Provide the (x, y) coordinate of the cell's center where the given text is located.  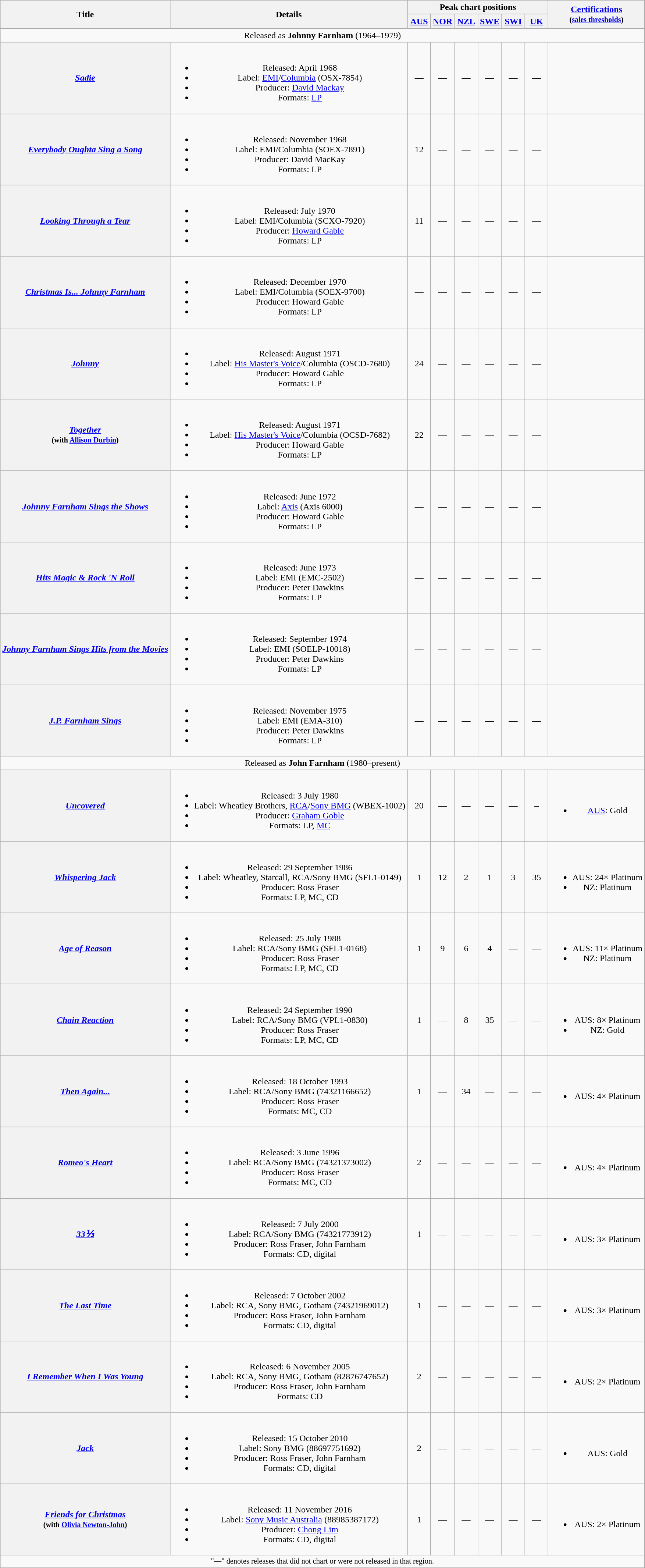
Released: 24 September 1990Label: RCA/Sony BMG (VPL1-0830)Producer: Ross FraserFormats: LP, MC, CD (289, 1020)
Released: 3 July 1980Label: Wheatley Brothers, RCA/Sony BMG (WBEX-1002)Producer: Graham GobleFormats: LP, MC (289, 806)
Released as John Farnham (1980–present) (322, 763)
AUS (419, 21)
Released: June 1973Label: EMI (EMC-2502)Producer: Peter DawkinsFormats: LP (289, 577)
Johnny (85, 363)
Released: 7 October 2002Label: RCA, Sony BMG, Gotham (74321969012)Producer: Ross Fraser, John FarnhamFormats: CD, digital (289, 1305)
9 (442, 949)
Romeo's Heart (85, 1163)
Chain Reaction (85, 1020)
Details (289, 14)
The Last Time (85, 1305)
Certifications(sales thresholds) (596, 14)
Released: 7 July 2000Label: RCA/Sony BMG (74321773912)Producer: Ross Fraser, John FarnhamFormats: CD, digital (289, 1234)
Released as Johnny Farnham (1964–1979) (322, 35)
33⅓ (85, 1234)
NOR (442, 21)
"—" denotes releases that did not chart or were not released in that region. (322, 1561)
Released: August 1971Label: His Master's Voice/Columbia (OCSD-7682)Producer: Howard GableFormats: LP (289, 435)
20 (419, 806)
Together(with Allison Durbin) (85, 435)
Then Again... (85, 1091)
Title (85, 14)
Whispering Jack (85, 877)
Released: July 1970Label: EMI/Columbia (SCXO-7920)Producer: Howard GableFormats: LP (289, 221)
Released: August 1971Label: His Master's Voice/Columbia (OSCD-7680)Producer: Howard GableFormats: LP (289, 363)
AUS: 11× PlatinumNZ: Platinum (596, 949)
Johnny Farnham Sings the Shows (85, 506)
Uncovered (85, 806)
AUS: 8× PlatinumNZ: Gold (596, 1020)
NZL (466, 21)
Released: December 1970Label: EMI/Columbia (SOEX-9700)Producer: Howard GableFormats: LP (289, 292)
AUS: 24× PlatinumNZ: Platinum (596, 877)
Released: June 1972Label: Axis (Axis 6000)Producer: Howard GableFormats: LP (289, 506)
Released: 3 June 1996Label: RCA/Sony BMG (74321373002)Producer: Ross FraserFormats: MC, CD (289, 1163)
6 (466, 949)
J.P. Farnham Sings (85, 721)
Looking Through a Tear (85, 221)
24 (419, 363)
Everybody Oughta Sing a Song (85, 149)
22 (419, 435)
Hits Magic & Rock 'N Roll (85, 577)
34 (466, 1091)
4 (489, 949)
UK (537, 21)
Released: April 1968Label: EMI/Columbia (OSX-7854)Producer: David MackayFormats: LP (289, 78)
Sadie (85, 78)
11 (419, 221)
Released: 6 November 2005Label: RCA, Sony BMG, Gotham (82876747652)Producer: Ross Fraser, John FarnhamFormats: CD (289, 1377)
Released: 15 October 2010Label: Sony BMG (88697751692)Producer: Ross Fraser, John FarnhamFormats: CD, digital (289, 1448)
Released: 25 July 1988Label: RCA/Sony BMG (SFL1-0168)Producer: Ross FraserFormats: LP, MC, CD (289, 949)
Jack (85, 1448)
Peak chart positions (478, 7)
Released: 11 November 2016Label: Sony Music Australia (88985387172)Producer: Chong LimFormats: CD, digital (289, 1519)
Released: November 1968Label: EMI/Columbia (SOEX-7891)Producer: David MacKayFormats: LP (289, 149)
I Remember When I Was Young (85, 1377)
Age of Reason (85, 949)
Johnny Farnham Sings Hits from the Movies (85, 649)
– (537, 806)
SWE (489, 21)
Released: 18 October 1993Label: RCA/Sony BMG (74321166652)Producer: Ross FraserFormats: MC, CD (289, 1091)
Friends for Christmas (with Olivia Newton-John) (85, 1519)
Released: September 1974Label: EMI (SOELP-10018)Producer: Peter DawkinsFormats: LP (289, 649)
8 (466, 1020)
3 (513, 877)
Christmas Is... Johnny Farnham (85, 292)
SWI (513, 21)
Released: November 1975Label: EMI (EMA-310)Producer: Peter DawkinsFormats: LP (289, 721)
Released: 29 September 1986Label: Wheatley, Starcall, RCA/Sony BMG (SFL1-0149)Producer: Ross FraserFormats: LP, MC, CD (289, 877)
